Identify which cell holds the provided text, then report its [X, Y] central coordinate. 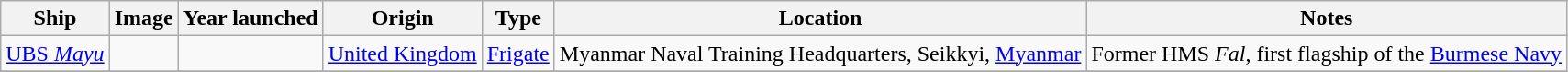
Type [517, 18]
Former HMS Fal, first flagship of the Burmese Navy [1327, 54]
UBS Mayu [55, 54]
Image [143, 18]
Location [820, 18]
United Kingdom [402, 54]
Origin [402, 18]
Frigate [517, 54]
Myanmar Naval Training Headquarters, Seikkyi, Myanmar [820, 54]
Ship [55, 18]
Year launched [250, 18]
Notes [1327, 18]
